Search for the cell housing the specified text and yield its [x, y] center coordinate. 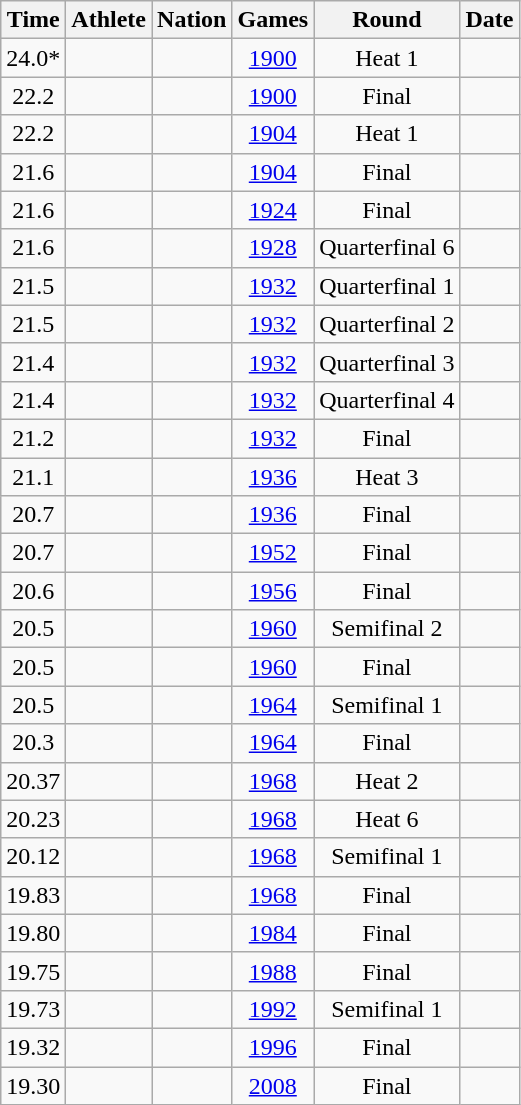
Quarterfinal 2 [387, 324]
1988 [273, 971]
21.2 [34, 438]
19.32 [34, 1047]
20.23 [34, 819]
Semifinal 2 [387, 629]
Heat 3 [387, 477]
Quarterfinal 6 [387, 248]
1984 [273, 933]
19.73 [34, 1009]
24.0* [34, 58]
Time [34, 20]
1952 [273, 553]
19.83 [34, 895]
21.1 [34, 477]
Nation [192, 20]
1996 [273, 1047]
Athlete [109, 20]
Date [490, 20]
Heat 6 [387, 819]
2008 [273, 1085]
20.3 [34, 743]
20.12 [34, 857]
19.80 [34, 933]
Quarterfinal 4 [387, 400]
19.30 [34, 1085]
Round [387, 20]
Quarterfinal 1 [387, 286]
20.37 [34, 781]
19.75 [34, 971]
20.6 [34, 591]
1992 [273, 1009]
Games [273, 20]
Heat 2 [387, 781]
1928 [273, 248]
1956 [273, 591]
Quarterfinal 3 [387, 362]
1924 [273, 210]
